Search for the cell housing the specified text and yield its (x, y) center coordinate. 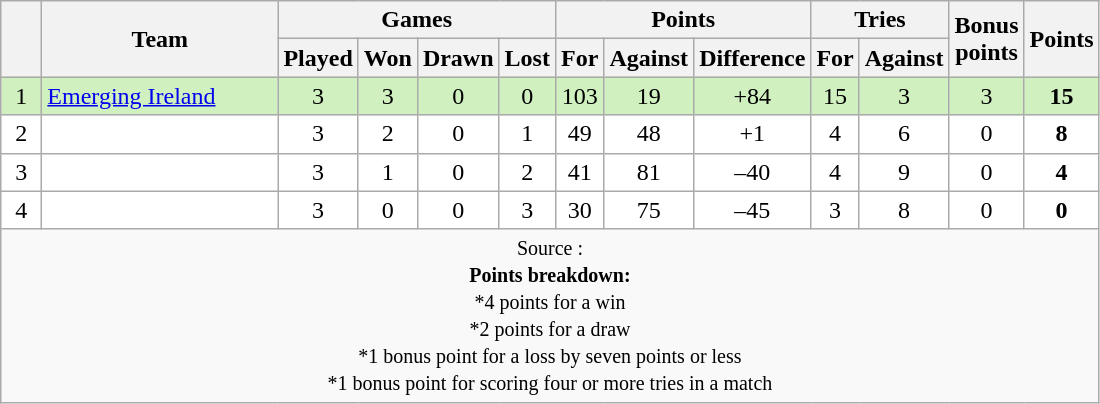
30 (579, 210)
48 (649, 134)
Tries (880, 20)
81 (649, 172)
41 (579, 172)
+1 (752, 134)
Won (388, 58)
Played (318, 58)
–45 (752, 210)
Bonus points (986, 39)
Emerging Ireland (160, 96)
19 (649, 96)
9 (904, 172)
Lost (527, 58)
–40 (752, 172)
103 (579, 96)
6 (904, 134)
Games (417, 20)
Difference (752, 58)
75 (649, 210)
+84 (752, 96)
Drawn (458, 58)
Team (160, 39)
49 (579, 134)
